Extract the [x, y] coordinate from the center of the cell holding the provided text.  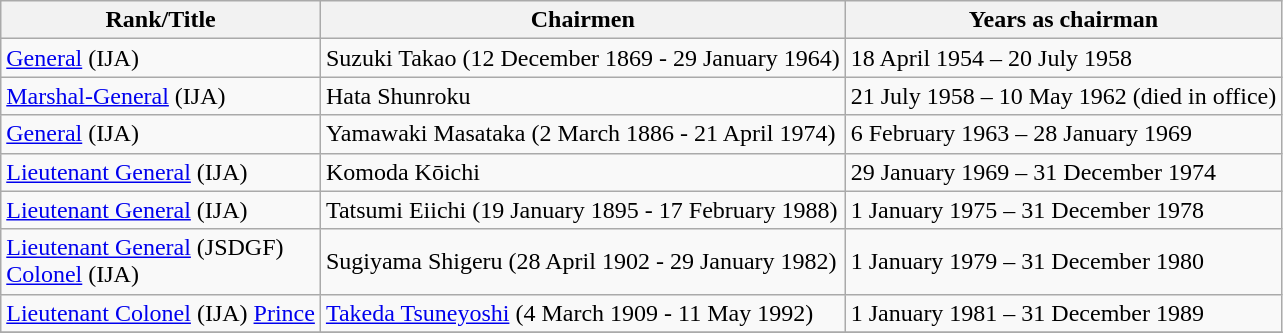
Lieutenant General (JSDGF)Colonel (IJA) [161, 262]
21 July 1958 – 10 May 1962 (died in office) [1064, 96]
Yamawaki Masataka (2 March 1886 - 21 April 1974) [582, 134]
1 January 1981 – 31 December 1989 [1064, 313]
Hata Shunroku [582, 96]
18 April 1954 – 20 July 1958 [1064, 58]
6 February 1963 – 28 January 1969 [1064, 134]
1 January 1979 – 31 December 1980 [1064, 262]
Tatsumi Eiichi (19 January 1895 - 17 February 1988) [582, 210]
Years as chairman [1064, 20]
Sugiyama Shigeru (28 April 1902 - 29 January 1982) [582, 262]
Rank/Title [161, 20]
29 January 1969 – 31 December 1974 [1064, 172]
Takeda Tsuneyoshi (4 March 1909 - 11 May 1992) [582, 313]
1 January 1975 – 31 December 1978 [1064, 210]
Suzuki Takao (12 December 1869 - 29 January 1964) [582, 58]
Lieutenant Colonel (IJA) Prince [161, 313]
Marshal-General (IJA) [161, 96]
Komoda Kōichi [582, 172]
Chairmen [582, 20]
